Search for the cell housing the specified text and yield its (x, y) center coordinate. 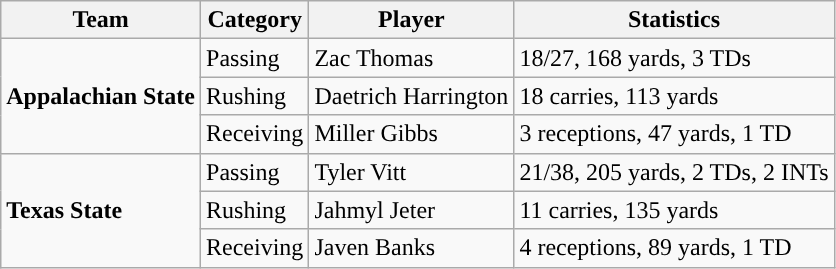
Jahmyl Jeter (412, 210)
Category (255, 20)
Miller Gibbs (412, 134)
Appalachian State (101, 96)
Statistics (674, 20)
11 carries, 135 yards (674, 210)
3 receptions, 47 yards, 1 TD (674, 134)
Team (101, 20)
21/38, 205 yards, 2 TDs, 2 INTs (674, 172)
Player (412, 20)
18 carries, 113 yards (674, 96)
Texas State (101, 210)
4 receptions, 89 yards, 1 TD (674, 248)
18/27, 168 yards, 3 TDs (674, 58)
Zac Thomas (412, 58)
Daetrich Harrington (412, 96)
Javen Banks (412, 248)
Tyler Vitt (412, 172)
